Identify which cell holds the provided text, then report its (X, Y) central coordinate. 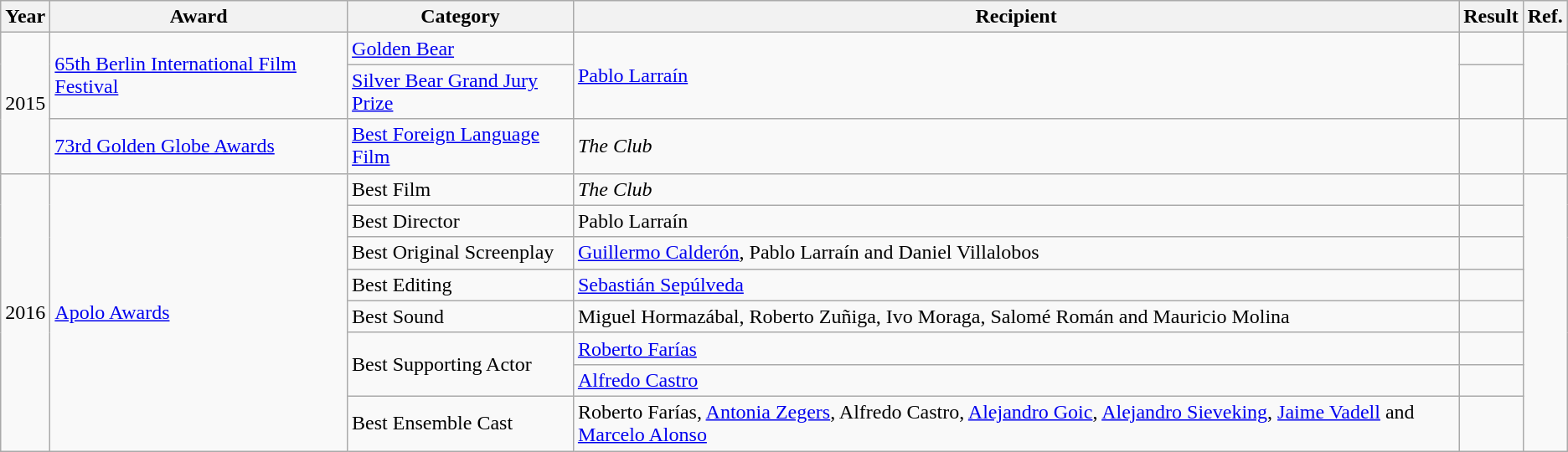
Best Sound (461, 316)
Roberto Farías (1015, 348)
Ref. (1545, 17)
Category (461, 17)
Year (25, 17)
Apolo Awards (199, 312)
Best Film (461, 189)
Alfredo Castro (1015, 380)
Best Editing (461, 285)
Best Foreign Language Film (461, 146)
Best Supporting Actor (461, 364)
2016 (25, 312)
Guillermo Calderón, Pablo Larraín and Daniel Villalobos (1015, 253)
Miguel Hormazábal, Roberto Zuñiga, Ivo Moraga, Salomé Román and Mauricio Molina (1015, 316)
Golden Bear (461, 49)
Best Original Screenplay (461, 253)
2015 (25, 103)
Recipient (1015, 17)
65th Berlin International Film Festival (199, 75)
73rd Golden Globe Awards (199, 146)
Best Director (461, 221)
Result (1491, 17)
Silver Bear Grand Jury Prize (461, 92)
Award (199, 17)
Sebastián Sepúlveda (1015, 285)
Best Ensemble Cast (461, 424)
Roberto Farías, Antonia Zegers, Alfredo Castro, Alejandro Goic, Alejandro Sieveking, Jaime Vadell and Marcelo Alonso (1015, 424)
